Detect which cell encompasses the target text, then output its [x, y] center coordinate. 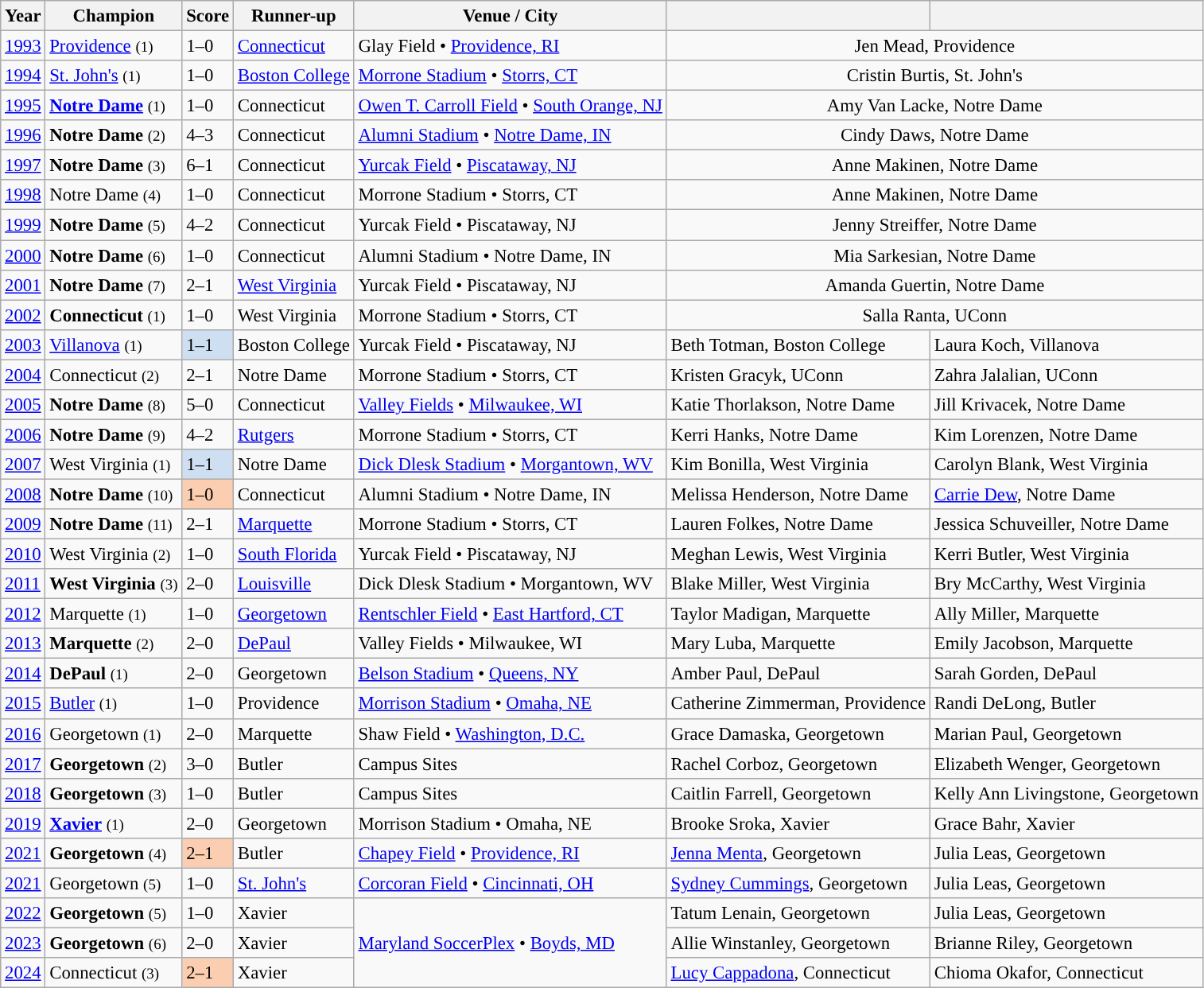
Runner-up [293, 16]
Allie Winstanley, Georgetown [798, 943]
Maryland SoccerPlex • Boyds, MD [511, 943]
St. John's [293, 883]
Notre Dame (9) [114, 434]
1996 [23, 135]
Notre Dame (11) [114, 524]
2005 [23, 405]
Marquette (1) [114, 614]
Providence [293, 704]
Rutgers [293, 434]
1997 [23, 165]
Blake Miller, West Virginia [798, 584]
Melissa Henderson, Notre Dame [798, 494]
West Virginia (2) [114, 554]
Notre Dame (10) [114, 494]
Brooke Sroka, Xavier [798, 823]
2017 [23, 764]
Chioma Okafor, Connecticut [1067, 973]
Sydney Cummings, Georgetown [798, 883]
Amy Van Lacke, Notre Dame [934, 106]
Zahra Jalalian, UConn [1067, 375]
Lauren Folkes, Notre Dame [798, 524]
Xavier (1) [114, 823]
Connecticut (1) [114, 315]
Owen T. Carroll Field • South Orange, NJ [511, 106]
Georgetown (2) [114, 764]
Villanova (1) [114, 344]
1995 [23, 106]
Marquette (2) [114, 644]
St. John's (1) [114, 76]
Catherine Zimmerman, Providence [798, 704]
Beth Totman, Boston College [798, 344]
Georgetown (3) [114, 793]
Chapey Field • Providence, RI [511, 854]
1994 [23, 76]
2018 [23, 793]
2013 [23, 644]
Salla Ranta, UConn [934, 315]
Cristin Burtis, St. John's [934, 76]
Amber Paul, DePaul [798, 674]
Georgetown (1) [114, 733]
Jill Krivacek, Notre Dame [1067, 405]
Kerri Butler, West Virginia [1067, 554]
2019 [23, 823]
2016 [23, 733]
1999 [23, 225]
Meghan Lewis, West Virginia [798, 554]
2003 [23, 344]
Venue / City [511, 16]
Jen Mead, Providence [934, 46]
Glay Field • Providence, RI [511, 46]
Shaw Field • Washington, D.C. [511, 733]
Butler (1) [114, 704]
Notre Dame (6) [114, 255]
Marian Paul, Georgetown [1067, 733]
Grace Damaska, Georgetown [798, 733]
2023 [23, 943]
Rachel Corboz, Georgetown [798, 764]
2002 [23, 315]
Amanda Guertin, Notre Dame [934, 285]
Elizabeth Wenger, Georgetown [1067, 764]
Kelly Ann Livingstone, Georgetown [1067, 793]
Kerri Hanks, Notre Dame [798, 434]
2024 [23, 973]
2006 [23, 434]
2012 [23, 614]
Taylor Madigan, Marquette [798, 614]
3–0 [208, 764]
Kim Lorenzen, Notre Dame [1067, 434]
Jenna Menta, Georgetown [798, 854]
Emily Jacobson, Marquette [1067, 644]
2007 [23, 465]
Bry McCarthy, West Virginia [1067, 584]
Laura Koch, Villanova [1067, 344]
Lucy Cappadona, Connecticut [798, 973]
Mia Sarkesian, Notre Dame [934, 255]
6–1 [208, 165]
2001 [23, 285]
2000 [23, 255]
Kim Bonilla, West Virginia [798, 465]
Connecticut (3) [114, 973]
Jenny Streiffer, Notre Dame [934, 225]
Sarah Gorden, DePaul [1067, 674]
Year [23, 16]
Notre Dame (1) [114, 106]
West Virginia (3) [114, 584]
Carolyn Blank, West Virginia [1067, 465]
Notre Dame (7) [114, 285]
Notre Dame (8) [114, 405]
Belson Stadium • Queens, NY [511, 674]
Score [208, 16]
Notre Dame (2) [114, 135]
1998 [23, 195]
West Virginia (1) [114, 465]
Connecticut (2) [114, 375]
2011 [23, 584]
Notre Dame (4) [114, 195]
1993 [23, 46]
Corcoran Field • Cincinnati, OH [511, 883]
2010 [23, 554]
5–0 [208, 405]
Louisville [293, 584]
4–3 [208, 135]
2009 [23, 524]
Notre Dame (5) [114, 225]
2014 [23, 674]
South Florida [293, 554]
Brianne Riley, Georgetown [1067, 943]
Mary Luba, Marquette [798, 644]
Georgetown (4) [114, 854]
DePaul [293, 644]
Cindy Daws, Notre Dame [934, 135]
Randi DeLong, Butler [1067, 704]
2015 [23, 704]
2008 [23, 494]
Katie Thorlakson, Notre Dame [798, 405]
Jessica Schuveiller, Notre Dame [1067, 524]
Ally Miller, Marquette [1067, 614]
Notre Dame (3) [114, 165]
Tatum Lenain, Georgetown [798, 913]
DePaul (1) [114, 674]
2022 [23, 913]
Providence (1) [114, 46]
2004 [23, 375]
Carrie Dew, Notre Dame [1067, 494]
Champion [114, 16]
Grace Bahr, Xavier [1067, 823]
Georgetown (6) [114, 943]
Rentschler Field • East Hartford, CT [511, 614]
Caitlin Farrell, Georgetown [798, 793]
Kristen Gracyk, UConn [798, 375]
